Extract the (X, Y) coordinate from the center of the cell holding the provided text.  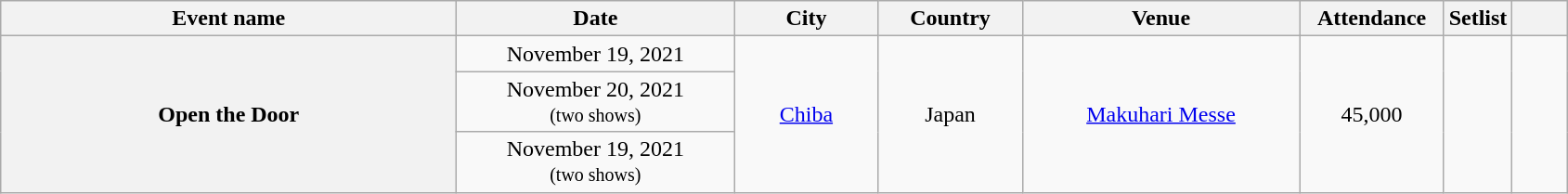
Date (596, 19)
November 20, 2021 (two shows) (596, 102)
City (806, 19)
Open the Door (228, 114)
45,000 (1372, 114)
Event name (228, 19)
Attendance (1372, 19)
November 19, 2021 (two shows) (596, 162)
Country (951, 19)
Chiba (806, 114)
Makuhari Messe (1160, 114)
November 19, 2021 (596, 54)
Japan (951, 114)
Venue (1160, 19)
Setlist (1478, 19)
